Extract the [x, y] coordinate from the center of the cell holding the provided text.  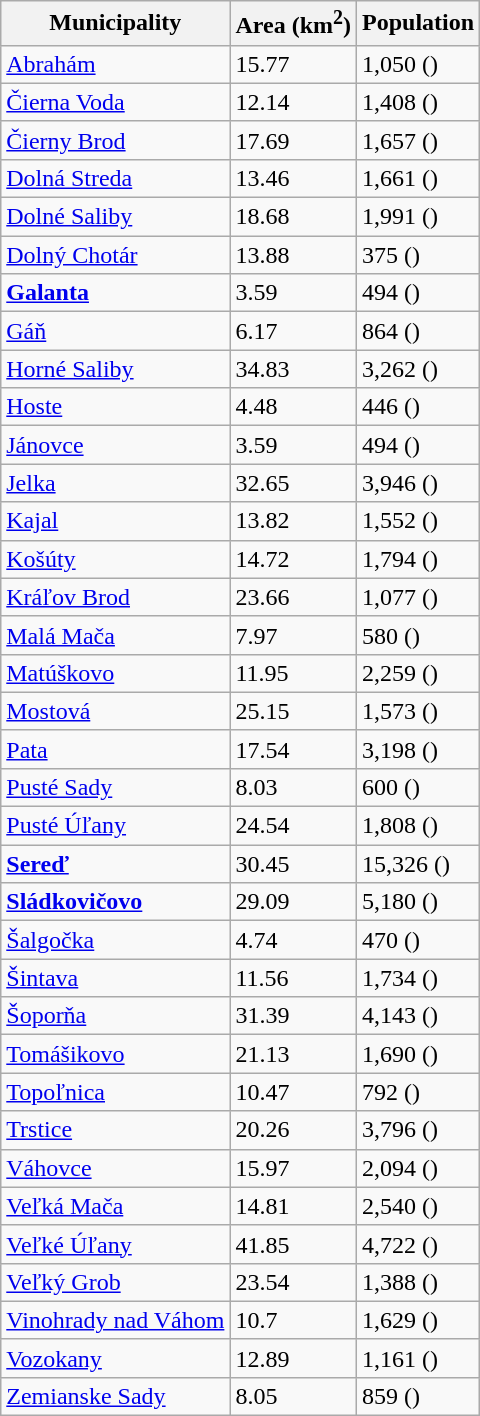
29.09 [294, 902]
1,794 () [418, 559]
Veľké Úľany [116, 1244]
470 () [418, 940]
Kráľov Brod [116, 597]
1,657 () [418, 140]
41.85 [294, 1244]
8.05 [294, 1396]
24.54 [294, 826]
2,540 () [418, 1206]
Population [418, 24]
1,808 () [418, 826]
Matúškovo [116, 673]
580 () [418, 635]
Vinohrady nad Váhom [116, 1320]
Topoľnica [116, 1092]
Veľká Mača [116, 1206]
17.69 [294, 140]
2,094 () [418, 1168]
Čierny Brod [116, 140]
2,259 () [418, 673]
Sládkovičovo [116, 902]
18.68 [294, 217]
Area (km2) [294, 24]
15.97 [294, 1168]
Pusté Úľany [116, 826]
7.97 [294, 635]
12.14 [294, 102]
Košúty [116, 559]
10.47 [294, 1092]
12.89 [294, 1358]
Čierna Voda [116, 102]
1,050 () [418, 64]
Kajal [116, 521]
3,946 () [418, 483]
Šoporňa [116, 1016]
4.48 [294, 407]
Dolné Saliby [116, 217]
Váhovce [116, 1168]
1,388 () [418, 1282]
11.56 [294, 978]
Pata [116, 749]
1,161 () [418, 1358]
1,629 () [418, 1320]
23.66 [294, 597]
1,077 () [418, 597]
5,180 () [418, 902]
Sereď [116, 864]
Pusté Sady [116, 787]
1,690 () [418, 1054]
792 () [418, 1092]
34.83 [294, 369]
Hoste [116, 407]
Trstice [116, 1130]
15.77 [294, 64]
Dolná Streda [116, 178]
32.65 [294, 483]
Tomášikovo [116, 1054]
Zemianske Sady [116, 1396]
1,991 () [418, 217]
Dolný Chotár [116, 255]
1,661 () [418, 178]
Jelka [116, 483]
1,552 () [418, 521]
31.39 [294, 1016]
Šintava [116, 978]
600 () [418, 787]
Šalgočka [116, 940]
17.54 [294, 749]
375 () [418, 255]
Malá Mača [116, 635]
13.88 [294, 255]
Gáň [116, 331]
20.26 [294, 1130]
13.46 [294, 178]
3,262 () [418, 369]
8.03 [294, 787]
Municipality [116, 24]
4.74 [294, 940]
11.95 [294, 673]
10.7 [294, 1320]
864 () [418, 331]
Veľký Grob [116, 1282]
3,796 () [418, 1130]
6.17 [294, 331]
1,573 () [418, 711]
23.54 [294, 1282]
Mostová [116, 711]
14.72 [294, 559]
859 () [418, 1396]
Vozokany [116, 1358]
15,326 () [418, 864]
Abrahám [116, 64]
4,143 () [418, 1016]
14.81 [294, 1206]
Galanta [116, 293]
21.13 [294, 1054]
446 () [418, 407]
4,722 () [418, 1244]
Jánovce [116, 445]
Horné Saliby [116, 369]
1,408 () [418, 102]
25.15 [294, 711]
13.82 [294, 521]
3,198 () [418, 749]
30.45 [294, 864]
1,734 () [418, 978]
